Provide the (X, Y) coordinate of the cell's center where the given text is located.  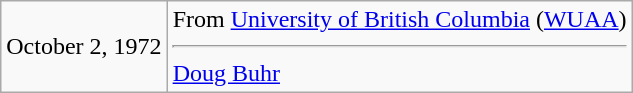
October 2, 1972 (84, 47)
From University of British Columbia (WUAA)Doug Buhr (400, 47)
